Determine the [x, y] coordinate at the center of the cell enclosing the given text.  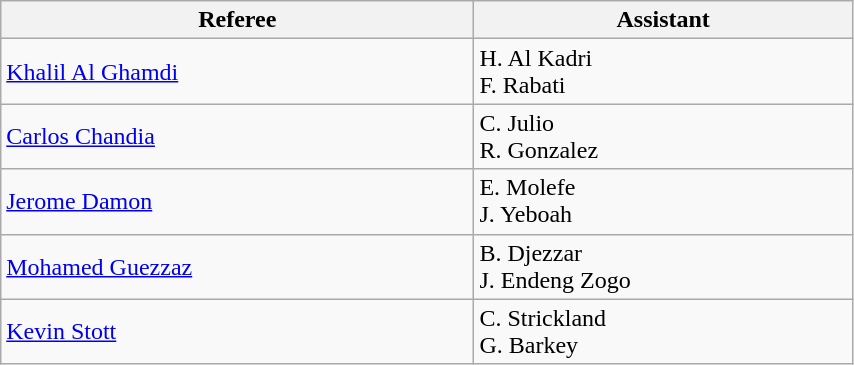
B. Djezzar J. Endeng Zogo [664, 266]
C. JulioR. Gonzalez [664, 136]
H. Al Kadri F. Rabati [664, 72]
Assistant [664, 20]
Mohamed Guezzaz [238, 266]
Referee [238, 20]
Kevin Stott [238, 332]
Carlos Chandia [238, 136]
Khalil Al Ghamdi [238, 72]
Jerome Damon [238, 202]
C. Strickland G. Barkey [664, 332]
E. MolefeJ. Yeboah [664, 202]
